Search for the cell housing the specified text and yield its (x, y) center coordinate. 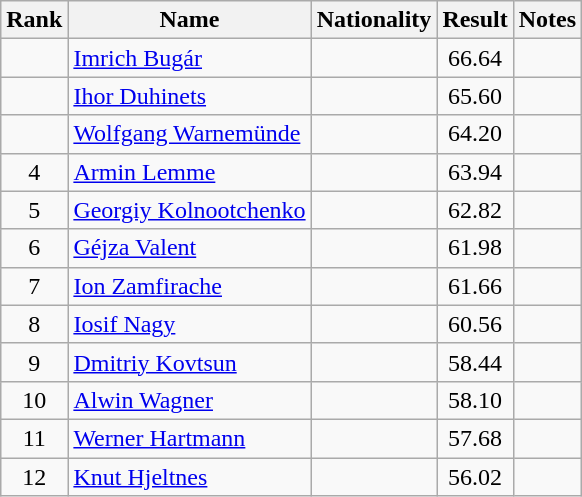
65.60 (475, 96)
Ion Zamfirache (190, 286)
Ihor Duhinets (190, 96)
8 (34, 324)
Dmitriy Kovtsun (190, 362)
57.68 (475, 438)
6 (34, 248)
Rank (34, 20)
10 (34, 400)
61.66 (475, 286)
58.10 (475, 400)
63.94 (475, 172)
11 (34, 438)
5 (34, 210)
Géjza Valent (190, 248)
58.44 (475, 362)
61.98 (475, 248)
Imrich Bugár (190, 58)
64.20 (475, 134)
Nationality (374, 20)
Alwin Wagner (190, 400)
Name (190, 20)
Iosif Nagy (190, 324)
66.64 (475, 58)
Werner Hartmann (190, 438)
Wolfgang Warnemünde (190, 134)
Knut Hjeltnes (190, 477)
4 (34, 172)
7 (34, 286)
62.82 (475, 210)
Notes (547, 20)
9 (34, 362)
Armin Lemme (190, 172)
56.02 (475, 477)
Result (475, 20)
60.56 (475, 324)
12 (34, 477)
Georgiy Kolnootchenko (190, 210)
